Capture the cell that displays the provided text and extract its (x, y) central coordinate. 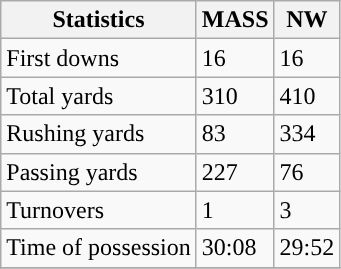
30:08 (235, 248)
227 (235, 172)
29:52 (307, 248)
Total yards (99, 96)
NW (307, 20)
MASS (235, 20)
334 (307, 134)
Time of possession (99, 248)
310 (235, 96)
First downs (99, 58)
3 (307, 210)
83 (235, 134)
Passing yards (99, 172)
Turnovers (99, 210)
410 (307, 96)
Statistics (99, 20)
1 (235, 210)
Rushing yards (99, 134)
76 (307, 172)
